Return the (x, y) coordinate for the center point of the cell that contains the specified text.  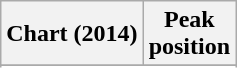
Chart (2014) (72, 34)
Peakposition (189, 34)
